For the text-containing cell, return its midpoint in (X, Y) coordinate format. 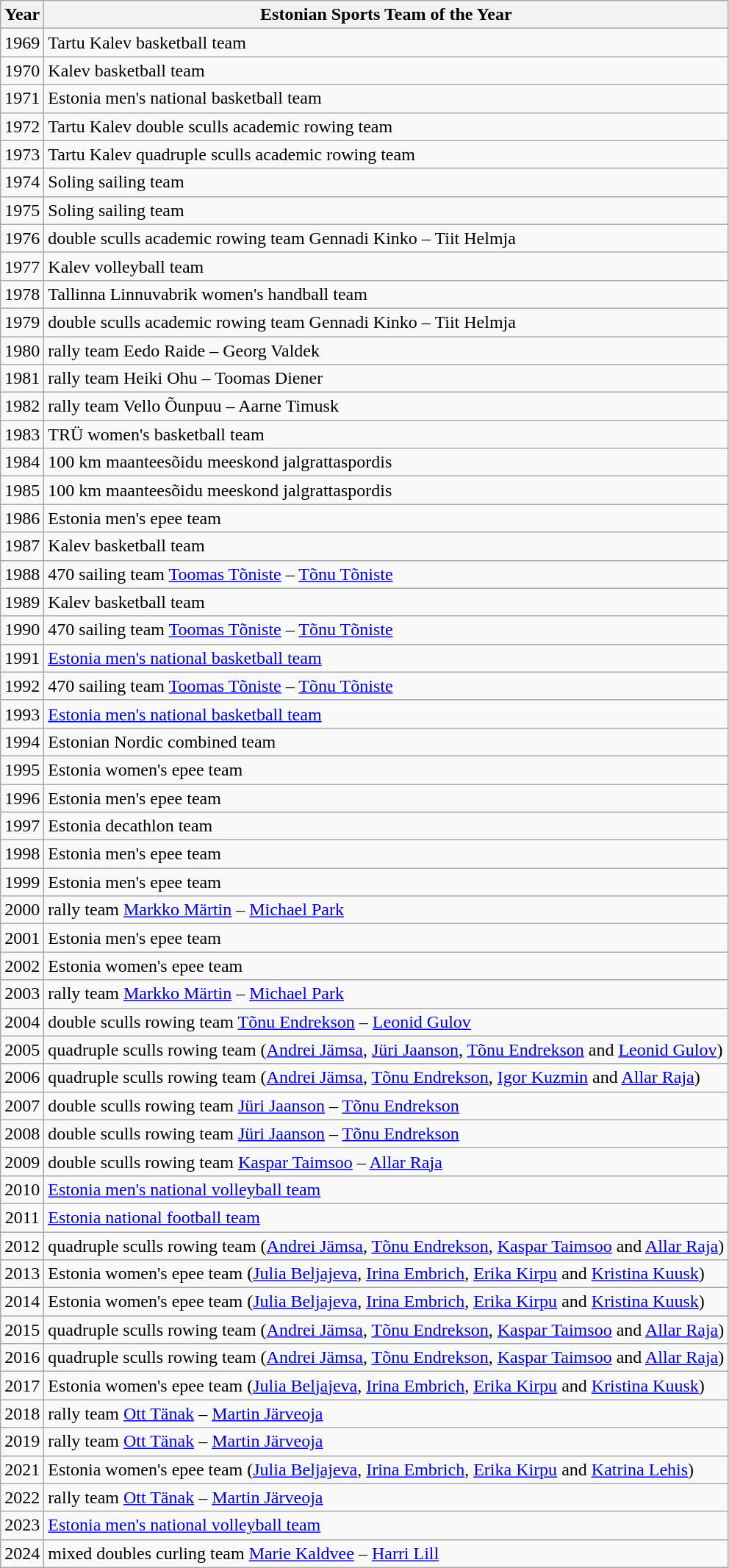
rally team Vello Õunpuu – Aarne Timusk (387, 407)
1975 (22, 210)
Estonia decathlon team (387, 826)
Tartu Kalev quadruple sculls academic rowing team (387, 154)
2018 (22, 1414)
Kalev volleyball team (387, 266)
1993 (22, 714)
2008 (22, 1134)
Year (22, 15)
1973 (22, 154)
2007 (22, 1106)
2015 (22, 1330)
1977 (22, 266)
2012 (22, 1246)
2002 (22, 966)
1978 (22, 294)
2000 (22, 910)
2019 (22, 1442)
1982 (22, 407)
1999 (22, 882)
quadruple sculls rowing team (Andrei Jämsa, Tõnu Endrekson, Igor Kuzmin and Allar Raja) (387, 1078)
2022 (22, 1497)
Estonia national football team (387, 1217)
2010 (22, 1189)
1980 (22, 351)
1988 (22, 574)
TRÜ women's basketball team (387, 434)
Estonian Nordic combined team (387, 742)
mixed doubles curling team Marie Kaldvee – Harri Lill (387, 1553)
1983 (22, 434)
1986 (22, 518)
2005 (22, 1050)
1972 (22, 126)
quadruple sculls rowing team (Andrei Jämsa, Jüri Jaanson, Tõnu Endrekson and Leonid Gulov) (387, 1050)
1984 (22, 462)
2004 (22, 1022)
1979 (22, 322)
2013 (22, 1274)
2021 (22, 1469)
1987 (22, 546)
1996 (22, 798)
double sculls rowing team Tõnu Endrekson – Leonid Gulov (387, 1022)
2024 (22, 1553)
2001 (22, 938)
1985 (22, 490)
Estonian Sports Team of the Year (387, 15)
2006 (22, 1078)
Tartu Kalev basketball team (387, 43)
Tallinna Linnuvabrik women's handball team (387, 294)
1971 (22, 99)
2009 (22, 1161)
rally team Heiki Ohu – Toomas Diener (387, 379)
rally team Eedo Raide – Georg Valdek (387, 351)
1969 (22, 43)
2011 (22, 1217)
1995 (22, 770)
1998 (22, 854)
2014 (22, 1302)
2023 (22, 1525)
1990 (22, 630)
Estonia women's epee team (Julia Beljajeva, Irina Embrich, Erika Kirpu and Katrina Lehis) (387, 1469)
1992 (22, 686)
1989 (22, 602)
Tartu Kalev double sculls academic rowing team (387, 126)
1997 (22, 826)
2017 (22, 1386)
double sculls rowing team Kaspar Taimsoo – Allar Raja (387, 1161)
1970 (22, 71)
1974 (22, 182)
2003 (22, 994)
1991 (22, 658)
1994 (22, 742)
1981 (22, 379)
1976 (22, 238)
2016 (22, 1358)
